Return the [x, y] coordinate for the center point of the cell that contains the specified text.  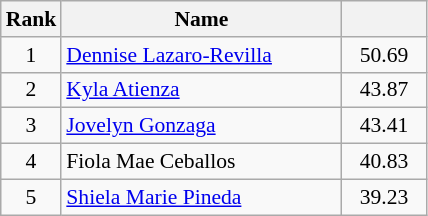
40.83 [384, 162]
3 [32, 126]
4 [32, 162]
50.69 [384, 55]
Kyla Atienza [201, 90]
39.23 [384, 197]
43.41 [384, 126]
Fiola Mae Ceballos [201, 162]
Dennise Lazaro-Revilla [201, 55]
5 [32, 197]
43.87 [384, 90]
2 [32, 90]
Shiela Marie Pineda [201, 197]
Rank [32, 19]
1 [32, 55]
Name [201, 19]
Jovelyn Gonzaga [201, 126]
